From the cell containing the given text, extract its center point as [X, Y] coordinate. 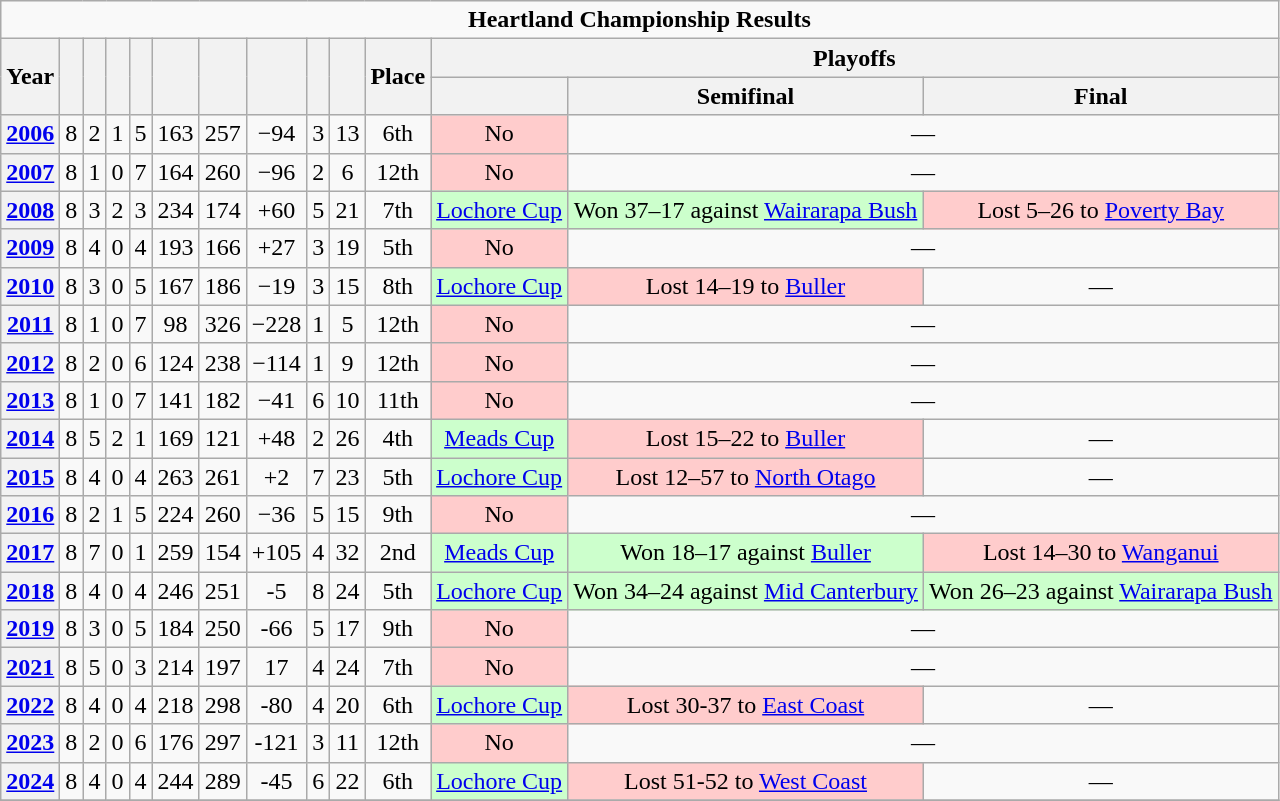
Lost 12–57 to North Otago [746, 477]
2010 [30, 286]
2007 [30, 172]
11 [348, 743]
10 [348, 400]
-5 [276, 591]
Place [398, 77]
2018 [30, 591]
214 [176, 667]
26 [348, 438]
182 [222, 400]
4th [398, 438]
Won 34–24 against Mid Canterbury [746, 591]
166 [222, 248]
9 [348, 362]
Year [30, 77]
Lost 5–26 to Poverty Bay [1100, 210]
32 [348, 553]
259 [176, 553]
124 [176, 362]
2016 [30, 515]
251 [222, 591]
11th [398, 400]
261 [222, 477]
−114 [276, 362]
2009 [30, 248]
244 [176, 781]
Won 26–23 against Wairarapa Bush [1100, 591]
Lost 15–22 to Buller [746, 438]
167 [176, 286]
2012 [30, 362]
Won 18–17 against Buller [746, 553]
Lost 14–19 to Buller [746, 286]
2014 [30, 438]
2006 [30, 134]
Playoffs [855, 58]
218 [176, 705]
−94 [276, 134]
2017 [30, 553]
141 [176, 400]
263 [176, 477]
-45 [276, 781]
Final [1100, 96]
2nd [398, 553]
−41 [276, 400]
2008 [30, 210]
297 [222, 743]
224 [176, 515]
246 [176, 591]
+60 [276, 210]
−36 [276, 515]
22 [348, 781]
2023 [30, 743]
-80 [276, 705]
121 [222, 438]
−19 [276, 286]
Heartland Championship Results [640, 20]
8th [398, 286]
21 [348, 210]
2021 [30, 667]
13 [348, 134]
Lost 14–30 to Wanganui [1100, 553]
23 [348, 477]
257 [222, 134]
2011 [30, 324]
Semifinal [746, 96]
−228 [276, 324]
186 [222, 286]
298 [222, 705]
197 [222, 667]
163 [176, 134]
184 [176, 629]
234 [176, 210]
250 [222, 629]
2022 [30, 705]
169 [176, 438]
2015 [30, 477]
+27 [276, 248]
176 [176, 743]
2013 [30, 400]
Lost 51-52 to West Coast [746, 781]
174 [222, 210]
2024 [30, 781]
98 [176, 324]
-66 [276, 629]
289 [222, 781]
19 [348, 248]
+105 [276, 553]
+2 [276, 477]
238 [222, 362]
Won 37–17 against Wairarapa Bush [746, 210]
193 [176, 248]
164 [176, 172]
Lost 30-37 to East Coast [746, 705]
326 [222, 324]
154 [222, 553]
2019 [30, 629]
+48 [276, 438]
20 [348, 705]
-121 [276, 743]
−96 [276, 172]
